Find where the given text appears and provide that cell's center as (x, y) coordinate. 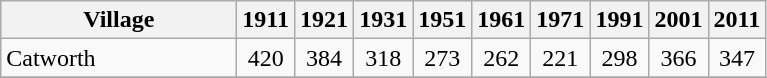
298 (620, 58)
2001 (678, 20)
318 (384, 58)
1921 (324, 20)
2011 (737, 20)
273 (442, 58)
221 (560, 58)
1911 (266, 20)
1991 (620, 20)
347 (737, 58)
1971 (560, 20)
420 (266, 58)
Catworth (119, 58)
1931 (384, 20)
1951 (442, 20)
384 (324, 58)
366 (678, 58)
Village (119, 20)
262 (502, 58)
1961 (502, 20)
